For the text-containing cell, return its midpoint in (x, y) coordinate format. 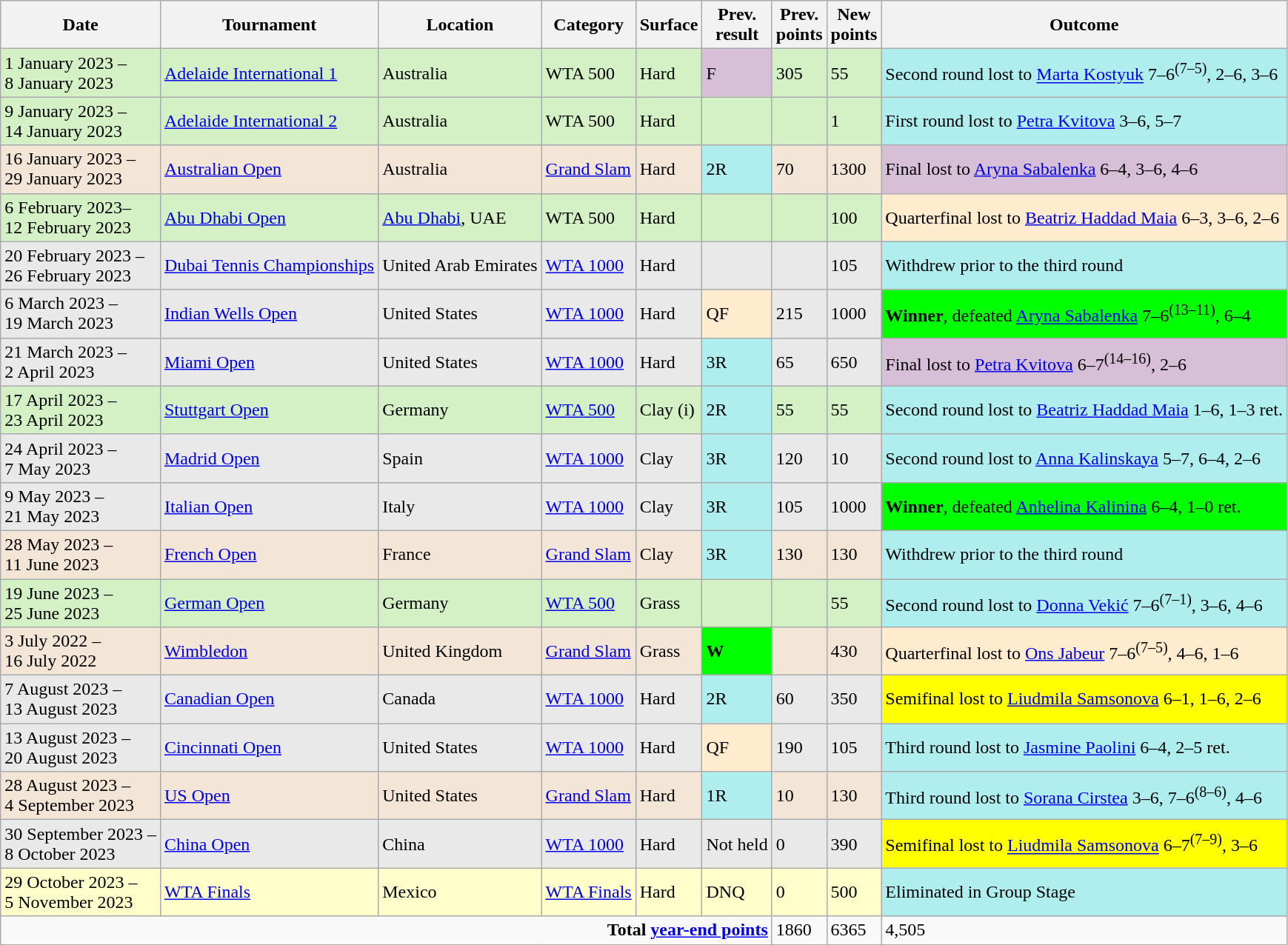
Second round lost to Marta Kostyuk 7–6(7–5), 2–6, 3–6 (1084, 73)
650 (854, 361)
1R (737, 795)
Miami Open (269, 361)
Canada (460, 699)
Newpoints (854, 25)
United Arab Emirates (460, 265)
Dubai Tennis Championships (269, 265)
Prev.points (799, 25)
Date (81, 25)
13 August 2023 –20 August 2023 (81, 748)
French Open (269, 554)
Tournament (269, 25)
70 (799, 169)
1300 (854, 169)
W (737, 652)
350 (854, 699)
6 March 2023 –19 March 2023 (81, 314)
1 January 2023 –8 January 2023 (81, 73)
Second round lost to Donna Vekić 7–6(7–1), 3–6, 4–6 (1084, 603)
Semifinal lost to Liudmila Samsonova 6–7(7–9), 3–6 (1084, 844)
6 February 2023–12 February 2023 (81, 218)
17 April 2023 –23 April 2023 (81, 410)
Canadian Open (269, 699)
United Kingdom (460, 652)
3 July 2022 –16 July 2022 (81, 652)
F (737, 73)
Spain (460, 458)
390 (854, 844)
Final lost to Petra Kvitova 6–7(14–16), 2–6 (1084, 361)
9 May 2023 –21 May 2023 (81, 507)
Third round lost to Jasmine Paolini 6–4, 2–5 ret. (1084, 748)
Second round lost to Anna Kalinskaya 5–7, 6–4, 2–6 (1084, 458)
Location (460, 25)
Winner, defeated Aryna Sabalenka 7–6(13–11), 6–4 (1084, 314)
Final lost to Aryna Sabalenka 6–4, 3–6, 4–6 (1084, 169)
215 (799, 314)
19 June 2023 –25 June 2023 (81, 603)
65 (799, 361)
20 February 2023 –26 February 2023 (81, 265)
Mexico (460, 892)
120 (799, 458)
Winner, defeated Anhelina Kalinina 6–4, 1–0 ret. (1084, 507)
4,505 (1084, 930)
24 April 2023 –7 May 2023 (81, 458)
Quarterfinal lost to Ons Jabeur 7–6(7–5), 4–6, 1–6 (1084, 652)
28 August 2023 –4 September 2023 (81, 795)
China (460, 844)
30 September 2023 –8 October 2023 (81, 844)
100 (854, 218)
Australian Open (269, 169)
430 (854, 652)
500 (854, 892)
Adelaide International 1 (269, 73)
28 May 2023 –11 June 2023 (81, 554)
Eliminated in Group Stage (1084, 892)
Second round lost to Beatriz Haddad Maia 1–6, 1–3 ret. (1084, 410)
Adelaide International 2 (269, 121)
Cincinnati Open (269, 748)
Italian Open (269, 507)
60 (799, 699)
Outcome (1084, 25)
Category (588, 25)
16 January 2023 –29 January 2023 (81, 169)
1 (854, 121)
190 (799, 748)
6365 (854, 930)
Indian Wells Open (269, 314)
Semifinal lost to Liudmila Samsonova 6–1, 1–6, 2–6 (1084, 699)
France (460, 554)
21 March 2023 –2 April 2023 (81, 361)
9 January 2023 –14 January 2023 (81, 121)
29 October 2023 –5 November 2023 (81, 892)
Abu Dhabi, UAE (460, 218)
Not held (737, 844)
7 August 2023 –13 August 2023 (81, 699)
Total year-end points (387, 930)
Third round lost to Sorana Cirstea 3–6, 7–6(8–6), 4–6 (1084, 795)
China Open (269, 844)
US Open (269, 795)
Clay (i) (669, 410)
Stuttgart Open (269, 410)
Quarterfinal lost to Beatriz Haddad Maia 6–3, 3–6, 2–6 (1084, 218)
Italy (460, 507)
First round lost to Petra Kvitova 3–6, 5–7 (1084, 121)
Madrid Open (269, 458)
Prev.result (737, 25)
German Open (269, 603)
Wimbledon (269, 652)
1860 (799, 930)
Abu Dhabi Open (269, 218)
Surface (669, 25)
DNQ (737, 892)
305 (799, 73)
